Detect which cell encompasses the target text, then output its (x, y) center coordinate. 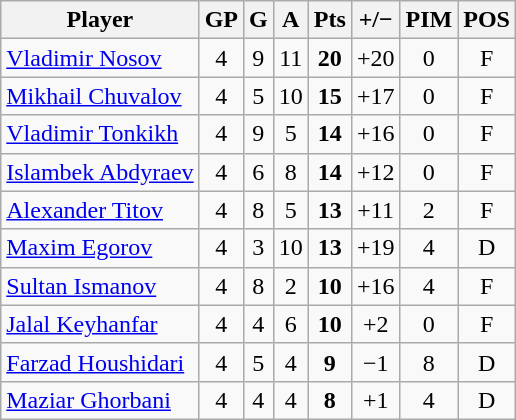
Mikhail Chuvalov (100, 96)
POS (487, 20)
+11 (376, 210)
G (258, 20)
+20 (376, 58)
+17 (376, 96)
Maziar Ghorbani (100, 400)
A (290, 20)
20 (330, 58)
Player (100, 20)
Jalal Keyhanfar (100, 324)
+1 (376, 400)
15 (330, 96)
Vladimir Tonkikh (100, 134)
+2 (376, 324)
−1 (376, 362)
Pts (330, 20)
PIM (429, 20)
3 (258, 248)
Islambek Abdyraev (100, 172)
+/− (376, 20)
GP (221, 20)
Maxim Egorov (100, 248)
11 (290, 58)
+12 (376, 172)
Farzad Houshidari (100, 362)
+19 (376, 248)
Alexander Titov (100, 210)
Sultan Ismanov (100, 286)
Vladimir Nosov (100, 58)
